Return the [X, Y] coordinate for the center point of the cell that contains the specified text.  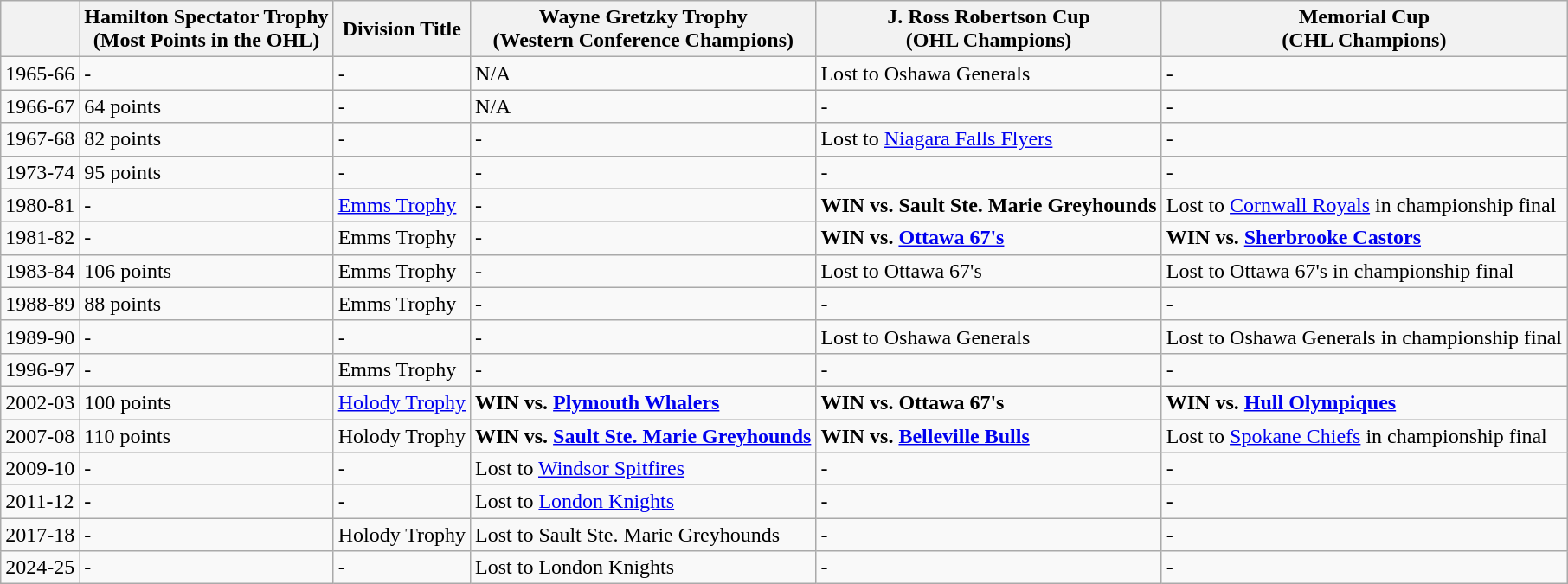
82 points [206, 139]
1983-84 [40, 271]
1980-81 [40, 205]
2007-08 [40, 435]
WIN vs. Plymouth Whalers [644, 402]
1967-68 [40, 139]
Lost to Ottawa 67's in championship final [1364, 271]
WIN vs. Belleville Bulls [988, 435]
2024-25 [40, 568]
WIN vs. Sherbrooke Castors [1364, 238]
Division Title [402, 29]
1981-82 [40, 238]
1973-74 [40, 172]
95 points [206, 172]
2009-10 [40, 469]
Lost to Windsor Spitfires [644, 469]
1988-89 [40, 304]
88 points [206, 304]
2017-18 [40, 535]
Wayne Gretzky Trophy (Western Conference Champions) [644, 29]
2011-12 [40, 502]
1965-66 [40, 74]
1996-97 [40, 369]
1989-90 [40, 337]
64 points [206, 106]
106 points [206, 271]
Lost to Spokane Chiefs in championship final [1364, 435]
110 points [206, 435]
2002-03 [40, 402]
Hamilton Spectator Trophy (Most Points in the OHL) [206, 29]
WIN vs. Hull Olympiques [1364, 402]
Memorial Cup (CHL Champions) [1364, 29]
Lost to Oshawa Generals in championship final [1364, 337]
Lost to Cornwall Royals in championship final [1364, 205]
1966-67 [40, 106]
Lost to Ottawa 67's [988, 271]
100 points [206, 402]
Lost to Niagara Falls Flyers [988, 139]
J. Ross Robertson Cup (OHL Champions) [988, 29]
Lost to Sault Ste. Marie Greyhounds [644, 535]
